Return the [x, y] coordinate for the center point of the cell that contains the specified text.  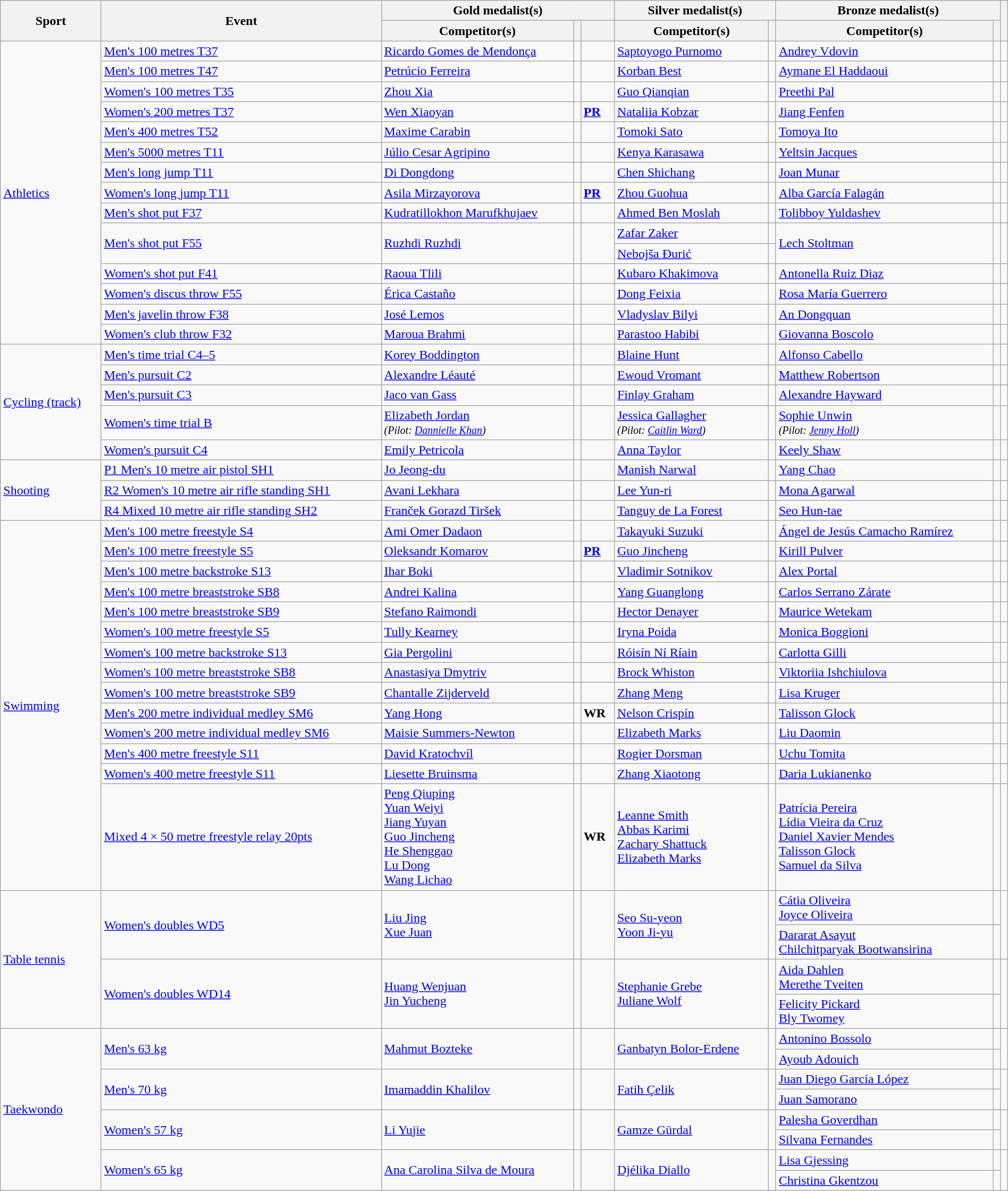
Swimming [51, 705]
Leanne SmithAbbas KarimiZachary ShattuckElizabeth Marks [691, 837]
Yang Hong [477, 713]
Érica Castaño [477, 294]
Zhou Xia [477, 91]
Carlos Serrano Zárate [885, 592]
Antonella Ruiz Diaz [885, 274]
Women's 100 metre backstroke S13 [241, 652]
Ana Carolina Silva de Moura [477, 1170]
Wen Xiaoyan [477, 112]
Alba García Falagán [885, 192]
Manish Narwal [691, 470]
Andrey Vdovin [885, 51]
Table tennis [51, 959]
Lech Stoltman [885, 243]
Raoua Tlili [477, 274]
Uchu Tomita [885, 753]
Elizabeth Marks [691, 733]
Men's 100 metre backstroke S13 [241, 571]
Mahmut Bozteke [477, 1049]
Sport [51, 21]
Hector Denayer [691, 612]
Jaco van Gass [477, 395]
Tolibboy Yuldashev [885, 213]
Stefano Raimondi [477, 612]
Men's 200 metre individual medley SM6 [241, 713]
Avani Lekhara [477, 490]
Viktoriia Ishchiulova [885, 673]
Elizabeth Jordan(Pilot: Dannielle Khan) [477, 422]
Women's shot put F41 [241, 274]
Lee Yun-ri [691, 490]
Patrícia PereiraLídia Vieira da CruzDaniel Xavier MendesTalisson GlockSamuel da Silva [885, 837]
Women's doubles WD14 [241, 994]
Brock Whiston [691, 673]
Nataliia Kobzar [691, 112]
Fatih Çelik [691, 1089]
Cycling (track) [51, 402]
Women's 100 metre breaststroke SB9 [241, 693]
Joan Munar [885, 172]
Maisie Summers-Newton [477, 733]
Chen Shichang [691, 172]
Oleksandr Komarov [477, 551]
José Lemos [477, 314]
Ganbatyn Bolor-Erdene [691, 1049]
Li Yujie [477, 1130]
Tully Kearney [477, 632]
Nebojša Đurić [691, 254]
Carlotta Gilli [885, 652]
Djélika Diallo [691, 1170]
Talisson Glock [885, 713]
Asila Mirzayorova [477, 192]
Dong Feixia [691, 294]
Keely Shaw [885, 450]
Róisín Ní Ríain [691, 652]
Monica Boggioni [885, 632]
Women's 57 kg [241, 1130]
Maroua Brahmi [477, 334]
Women's club throw F32 [241, 334]
Rosa María Guerrero [885, 294]
Yang Guanglong [691, 592]
Zafar Zaker [691, 233]
Men's pursuit C3 [241, 395]
Alexandre Hayward [885, 395]
Women's time trial B [241, 422]
Guo Qianqian [691, 91]
Men's 100 metre freestyle S5 [241, 551]
Tanguy de La Forest [691, 510]
Men's 100 metres T37 [241, 51]
Bronze medalist(s) [888, 11]
Rogier Dorsman [691, 753]
Kudratillokhon Marufkhujaev [477, 213]
Men's 400 metre freestyle S11 [241, 753]
Jessica Gallagher(Pilot: Caitlin Ward) [691, 422]
Women's 400 metre freestyle S11 [241, 774]
Júlio Cesar Agripino [477, 152]
Iryna Poida [691, 632]
Gamze Gürdal [691, 1130]
Men's 63 kg [241, 1049]
Lisa Kruger [885, 693]
Liesette Bruinsma [477, 774]
Gold medalist(s) [498, 11]
Ihar Boki [477, 571]
Kubaro Khakimova [691, 274]
R2 Women's 10 metre air rifle standing SH1 [241, 490]
Men's shot put F37 [241, 213]
Shooting [51, 490]
Zhang Xiaotong [691, 774]
Chantalle Zijderveld [477, 693]
Takayuki Suzuki [691, 531]
Emily Petricola [477, 450]
Korban Best [691, 71]
Anna Taylor [691, 450]
Liu Daomin [885, 733]
Men's 100 metre breaststroke SB8 [241, 592]
Parastoo Habibi [691, 334]
Vladimir Sotnikov [691, 571]
Aida DahlenMerethe Tveiten [885, 976]
Men's 100 metre breaststroke SB9 [241, 612]
Preethi Pal [885, 91]
Taekwondo [51, 1109]
Sophie Unwin(Pilot: Jenny Holl) [885, 422]
Men's 100 metres T47 [241, 71]
Ángel de Jesús Camacho Ramírez [885, 531]
Zhou Guohua [691, 192]
Giovanna Boscolo [885, 334]
Men's 100 metre freestyle S4 [241, 531]
Daria Lukianenko [885, 774]
Men's long jump T11 [241, 172]
Mixed 4 × 50 metre freestyle relay 20pts [241, 837]
Blaine Hunt [691, 355]
Ricardo Gomes de Mendonça [477, 51]
Seo Hun-tae [885, 510]
Juan Samorano [885, 1100]
Men's pursuit C2 [241, 375]
Franček Gorazd Tiršek [477, 510]
Di Dongdong [477, 172]
An Dongquan [885, 314]
Seo Su-yeonYoon Ji-yu [691, 925]
Ewoud Vromant [691, 375]
Ahmed Ben Moslah [691, 213]
Stephanie GrebeJuliane Wolf [691, 994]
Kirill Pulver [885, 551]
Cátia OliveiraJoyce Oliveira [885, 907]
Maurice Wetekam [885, 612]
Felicity PickardBly Twomey [885, 1011]
Nelson Crispín [691, 713]
Alex Portal [885, 571]
Zhang Meng [691, 693]
Women's 65 kg [241, 1170]
Ami Omer Dadaon [477, 531]
Petrúcio Ferreira [477, 71]
Men's javelin throw F38 [241, 314]
Vladyslav Bilyi [691, 314]
Women's 100 metre breaststroke SB8 [241, 673]
Women's 200 metre individual medley SM6 [241, 733]
Men's shot put F55 [241, 243]
Tomoya Ito [885, 132]
Silvana Fernandes [885, 1140]
Women's 100 metres T35 [241, 91]
Huang WenjuanJin Yucheng [477, 994]
Women's 100 metre freestyle S5 [241, 632]
Matthew Robertson [885, 375]
Yang Chao [885, 470]
Athletics [51, 192]
Juan Diego García López [885, 1079]
Maxime Carabin [477, 132]
Dararat AsayutChilchitparyak Bootwansirina [885, 942]
Imamaddin Khalilov [477, 1089]
Yeltsin Jacques [885, 152]
Christina Gkentzou [885, 1180]
Guo Jincheng [691, 551]
Kenya Karasawa [691, 152]
Palesha Goverdhan [885, 1120]
Men's 400 metres T52 [241, 132]
Men's 70 kg [241, 1089]
Men's 5000 metres T11 [241, 152]
Women's 200 metres T37 [241, 112]
Men's time trial C4–5 [241, 355]
R4 Mixed 10 metre air rifle standing SH2 [241, 510]
Aymane El Haddaoui [885, 71]
Women's discus throw F55 [241, 294]
Finlay Graham [691, 395]
David Kratochvíl [477, 753]
Mona Agarwal [885, 490]
P1 Men's 10 metre air pistol SH1 [241, 470]
Silver medalist(s) [695, 11]
Jo Jeong-du [477, 470]
Ruzhdi Ruzhdi [477, 243]
Tomoki Sato [691, 132]
Event [241, 21]
Gia Pergolini [477, 652]
Women's long jump T11 [241, 192]
Ayoub Adouich [885, 1059]
Andrei Kalina [477, 592]
Jiang Fenfen [885, 112]
Alexandre Léauté [477, 375]
Peng QiupingYuan WeiyiJiang YuyanGuo JinchengHe ShenggaoLu DongWang Lichao [477, 837]
Women's doubles WD5 [241, 925]
Women's pursuit C4 [241, 450]
Antonino Bossolo [885, 1038]
Korey Boddington [477, 355]
Liu JingXue Juan [477, 925]
Anastasiya Dmytriv [477, 673]
Saptoyogo Purnomo [691, 51]
Lisa Gjessing [885, 1160]
Alfonso Cabello [885, 355]
